From the cell containing the given text, extract its center point as (X, Y) coordinate. 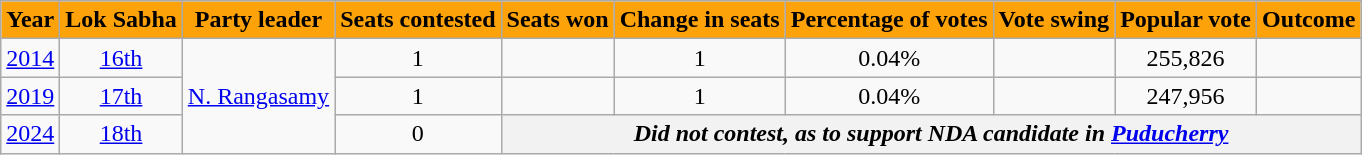
Outcome (1309, 20)
Did not contest, as to support NDA candidate in Puducherry (931, 134)
17th (121, 96)
Change in seats (700, 20)
0 (418, 134)
Party leader (258, 20)
Seats won (558, 20)
255,826 (1186, 58)
2024 (30, 134)
Popular vote (1186, 20)
16th (121, 58)
247,956 (1186, 96)
Percentage of votes (889, 20)
Seats contested (418, 20)
Vote swing (1054, 20)
Year (30, 20)
18th (121, 134)
N. Rangasamy (258, 96)
2019 (30, 96)
2014 (30, 58)
Lok Sabha (121, 20)
